Provide the [X, Y] coordinate of the cell's center where the given text is located.  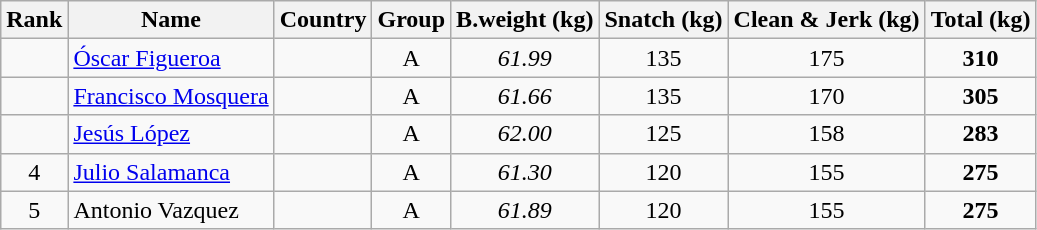
283 [980, 134]
175 [826, 58]
170 [826, 96]
Clean & Jerk (kg) [826, 20]
B.weight (kg) [525, 20]
125 [664, 134]
61.89 [525, 210]
310 [980, 58]
61.66 [525, 96]
158 [826, 134]
61.99 [525, 58]
Name [171, 20]
62.00 [525, 134]
Julio Salamanca [171, 172]
61.30 [525, 172]
Óscar Figueroa [171, 58]
Rank [34, 20]
Antonio Vazquez [171, 210]
305 [980, 96]
Francisco Mosquera [171, 96]
Jesús López [171, 134]
5 [34, 210]
4 [34, 172]
Country [323, 20]
Total (kg) [980, 20]
Group [412, 20]
Snatch (kg) [664, 20]
